Pinpoint the cell where the given text exists, returning its (x, y) midpoint coordinate. 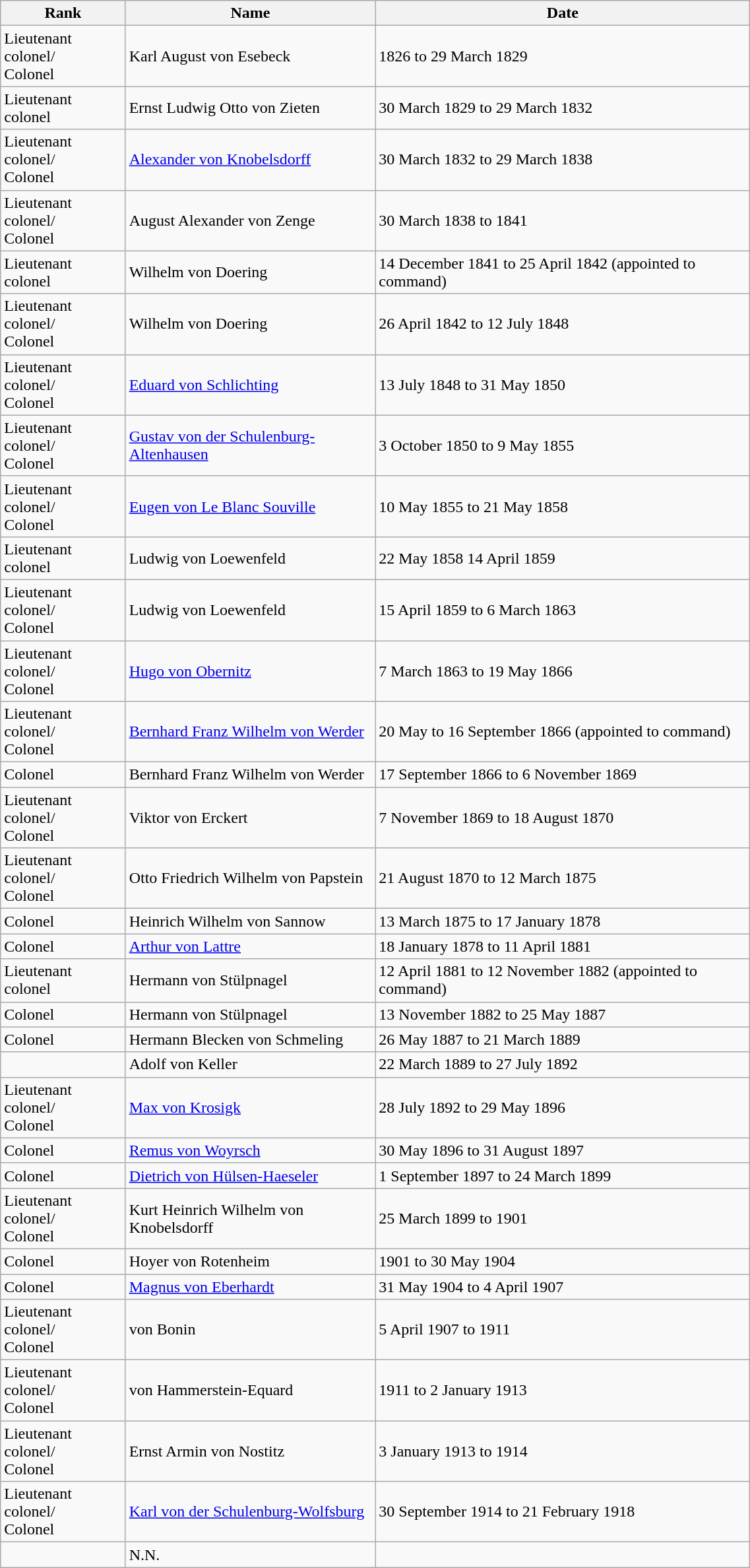
Name (251, 13)
Karl August von Esebeck (251, 56)
3 October 1850 to 9 May 1855 (563, 445)
Date (563, 13)
Eduard von Schlichting (251, 385)
von Hammerstein-Equard (251, 1390)
30 September 1914 to 21 February 1918 (563, 1512)
Viktor von Erckert (251, 818)
30 March 1838 to 1841 (563, 220)
26 May 1887 to 21 March 1889 (563, 1039)
18 January 1878 to 11 April 1881 (563, 946)
25 March 1899 to 1901 (563, 1218)
Magnus von Eberhardt (251, 1286)
Gustav von der Schulenburg-Altenhausen (251, 445)
August Alexander von Zenge (251, 220)
10 May 1855 to 21 May 1858 (563, 506)
30 March 1832 to 29 March 1838 (563, 160)
Hermann Blecken von Schmeling (251, 1039)
Ernst Armin von Nostitz (251, 1451)
Max von Krosigk (251, 1107)
30 May 1896 to 31 August 1897 (563, 1150)
26 April 1842 to 12 July 1848 (563, 324)
Eugen von Le Blanc Souville (251, 506)
1 September 1897 to 24 March 1899 (563, 1175)
1901 to 30 May 1904 (563, 1261)
28 July 1892 to 29 May 1896 (563, 1107)
3 January 1913 to 1914 (563, 1451)
von Bonin (251, 1330)
7 November 1869 to 18 August 1870 (563, 818)
13 July 1848 to 31 May 1850 (563, 385)
22 March 1889 to 27 July 1892 (563, 1064)
7 March 1863 to 19 May 1866 (563, 670)
13 November 1882 to 25 May 1887 (563, 1014)
17 September 1866 to 6 November 1869 (563, 775)
Arthur von Lattre (251, 946)
Rank (63, 13)
Alexander von Knobelsdorff (251, 160)
13 March 1875 to 17 January 1878 (563, 921)
Heinrich Wilhelm von Sannow (251, 921)
Remus von Woyrsch (251, 1150)
Adolf von Keller (251, 1064)
20 May to 16 September 1866 (appointed to command) (563, 732)
Kurt Heinrich Wilhelm von Knobelsdorff (251, 1218)
14 December 1841 to 25 April 1842 (appointed to command) (563, 272)
1911 to 2 January 1913 (563, 1390)
Karl von der Schulenburg-Wolfsburg (251, 1512)
22 May 1858 14 April 1859 (563, 558)
N.N. (251, 1555)
30 March 1829 to 29 March 1832 (563, 108)
15 April 1859 to 6 March 1863 (563, 610)
21 August 1870 to 12 March 1875 (563, 878)
Otto Friedrich Wilhelm von Papstein (251, 878)
Hugo von Obernitz (251, 670)
12 April 1881 to 12 November 1882 (appointed to command) (563, 981)
1826 to 29 March 1829 (563, 56)
Hoyer von Rotenheim (251, 1261)
Ernst Ludwig Otto von Zieten (251, 108)
5 April 1907 to 1911 (563, 1330)
31 May 1904 to 4 April 1907 (563, 1286)
Dietrich von Hülsen-Haeseler (251, 1175)
